Find where the given text appears and provide that cell's center as [x, y] coordinate. 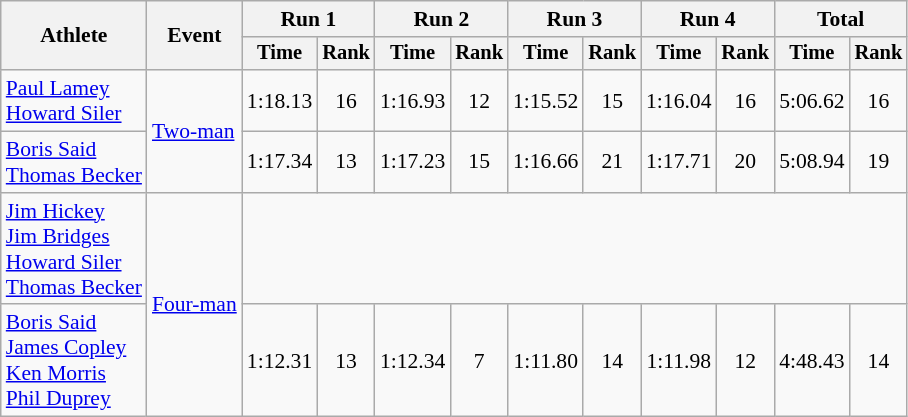
1:16.66 [546, 162]
Athlete [74, 36]
Event [194, 36]
1:16.93 [412, 100]
1:15.52 [546, 100]
Two-man [194, 131]
1:11.98 [678, 361]
Run 1 [308, 19]
1:18.13 [280, 100]
1:17.34 [280, 162]
1:17.23 [412, 162]
Run 2 [442, 19]
4:48.43 [812, 361]
Jim HickeyJim BridgesHoward SilerThomas Becker [74, 249]
7 [479, 361]
1:16.04 [678, 100]
5:06.62 [812, 100]
20 [746, 162]
Total [840, 19]
Run 3 [574, 19]
1:12.34 [412, 361]
1:17.71 [678, 162]
Four-man [194, 305]
1:11.80 [546, 361]
Boris SaidJames CopleyKen MorrisPhil Duprey [74, 361]
Run 4 [708, 19]
5:08.94 [812, 162]
Paul LameyHoward Siler [74, 100]
19 [879, 162]
21 [612, 162]
Boris SaidThomas Becker [74, 162]
1:12.31 [280, 361]
